From the cell containing the given text, extract its center point as (X, Y) coordinate. 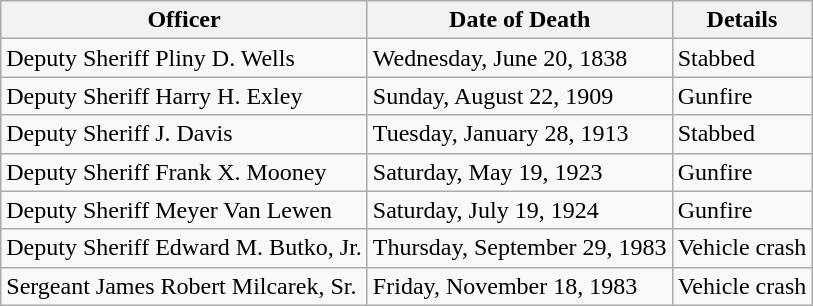
Sergeant James Robert Milcarek, Sr. (184, 286)
Friday, November 18, 1983 (520, 286)
Tuesday, January 28, 1913 (520, 134)
Deputy Sheriff Edward M. Butko, Jr. (184, 248)
Deputy Sheriff J. Davis (184, 134)
Officer (184, 20)
Details (742, 20)
Deputy Sheriff Pliny D. Wells (184, 58)
Wednesday, June 20, 1838 (520, 58)
Deputy Sheriff Frank X. Mooney (184, 172)
Saturday, May 19, 1923 (520, 172)
Deputy Sheriff Meyer Van Lewen (184, 210)
Sunday, August 22, 1909 (520, 96)
Saturday, July 19, 1924 (520, 210)
Date of Death (520, 20)
Thursday, September 29, 1983 (520, 248)
Deputy Sheriff Harry H. Exley (184, 96)
